Detect which cell encompasses the target text, then output its [X, Y] center coordinate. 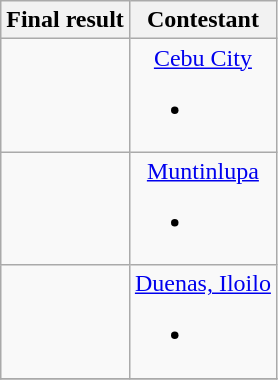
Duenas, Iloilo [202, 322]
Muntinlupa [202, 208]
Contestant [202, 20]
Cebu City [202, 96]
Final result [66, 20]
